Detect which cell encompasses the target text, then output its (x, y) center coordinate. 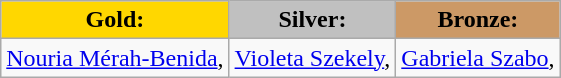
Nouria Mérah-Benida, (115, 58)
Violeta Szekely, (312, 58)
Bronze: (478, 20)
Silver: (312, 20)
Gold: (115, 20)
Gabriela Szabo, (478, 58)
